Determine the [x, y] coordinate at the center of the cell enclosing the given text.  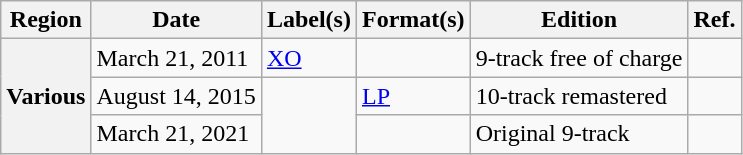
March 21, 2011 [176, 58]
9-track free of charge [579, 58]
Date [176, 20]
Ref. [714, 20]
Edition [579, 20]
Original 9-track [579, 134]
March 21, 2021 [176, 134]
LP [413, 96]
Various [46, 96]
Format(s) [413, 20]
Region [46, 20]
XO [308, 58]
Label(s) [308, 20]
August 14, 2015 [176, 96]
10-track remastered [579, 96]
